From the cell containing the given text, extract its center point as [x, y] coordinate. 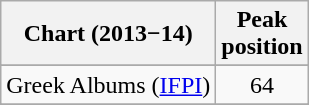
Peakposition [262, 34]
64 [262, 85]
Greek Albums (IFPI) [108, 85]
Chart (2013−14) [108, 34]
